Identify which cell holds the provided text, then report its [X, Y] central coordinate. 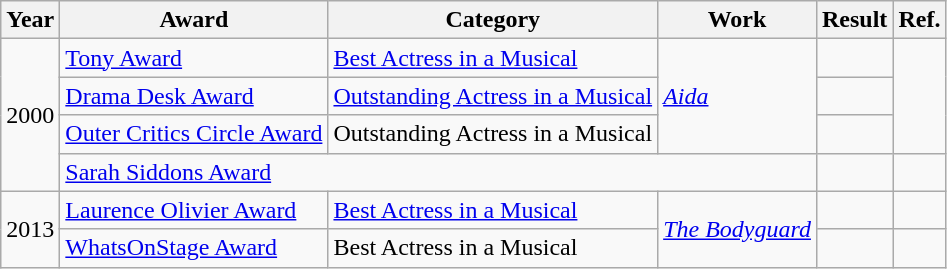
Result [854, 20]
Year [30, 20]
Outer Critics Circle Award [194, 134]
Laurence Olivier Award [194, 210]
Drama Desk Award [194, 96]
WhatsOnStage Award [194, 248]
Category [493, 20]
2000 [30, 115]
Ref. [920, 20]
Tony Award [194, 58]
Award [194, 20]
2013 [30, 229]
The Bodyguard [738, 229]
Aida [738, 96]
Work [738, 20]
Sarah Siddons Award [438, 172]
